Search for the cell housing the specified text and yield its [X, Y] center coordinate. 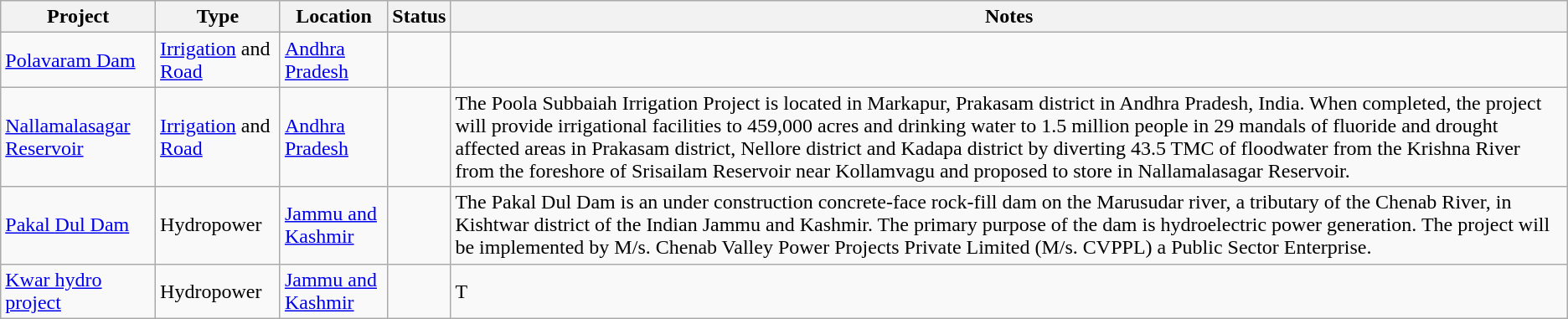
Notes [1008, 17]
Pakal Dul Dam [79, 225]
T [1008, 291]
Project [79, 17]
Location [333, 17]
Nallamalasagar Reservoir [79, 137]
Polavaram Dam [79, 60]
Type [218, 17]
Status [419, 17]
Kwar hydro project [79, 291]
